Capture the cell that displays the provided text and extract its [x, y] central coordinate. 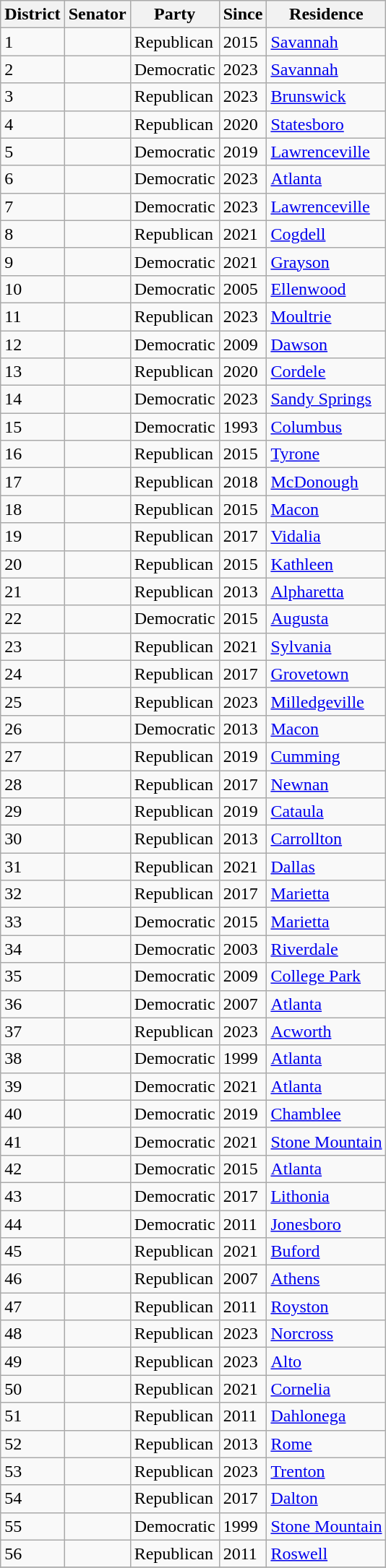
Royston [327, 1307]
Milledgeville [327, 701]
Kathleen [327, 564]
35 [33, 976]
30 [33, 839]
21 [33, 592]
Ellenwood [327, 289]
6 [33, 179]
Residence [327, 14]
Cogdell [327, 234]
3 [33, 97]
50 [33, 1389]
Columbus [327, 427]
Riverdale [327, 949]
District [33, 14]
27 [33, 756]
42 [33, 1169]
47 [33, 1307]
46 [33, 1279]
17 [33, 482]
15 [33, 427]
52 [33, 1444]
2005 [243, 289]
Alpharetta [327, 592]
44 [33, 1224]
Carrollton [327, 839]
31 [33, 867]
Cordele [327, 372]
25 [33, 701]
23 [33, 646]
Alto [327, 1361]
Party [175, 14]
Senator [97, 14]
Dallas [327, 867]
Brunswick [327, 97]
13 [33, 372]
54 [33, 1499]
Moultrie [327, 316]
9 [33, 261]
51 [33, 1416]
37 [33, 1031]
Statesboro [327, 124]
Sylvania [327, 646]
Sandy Springs [327, 399]
Chamblee [327, 1114]
1993 [243, 427]
Athens [327, 1279]
5 [33, 152]
Buford [327, 1252]
College Park [327, 976]
53 [33, 1471]
2003 [243, 949]
Grovetown [327, 674]
Grayson [327, 261]
Vidalia [327, 537]
32 [33, 894]
Cataula [327, 812]
26 [33, 729]
Dawson [327, 345]
55 [33, 1526]
33 [33, 922]
Trenton [327, 1471]
14 [33, 399]
7 [33, 207]
Roswell [327, 1554]
48 [33, 1334]
20 [33, 564]
28 [33, 784]
Norcross [327, 1334]
Dahlonega [327, 1416]
36 [33, 1004]
McDonough [327, 482]
12 [33, 345]
34 [33, 949]
Dalton [327, 1499]
Jonesboro [327, 1224]
24 [33, 674]
Cornelia [327, 1389]
Cumming [327, 756]
2018 [243, 482]
Rome [327, 1444]
22 [33, 619]
39 [33, 1086]
2 [33, 69]
19 [33, 537]
Tyrone [327, 454]
Since [243, 14]
1 [33, 42]
29 [33, 812]
49 [33, 1361]
10 [33, 289]
16 [33, 454]
8 [33, 234]
45 [33, 1252]
4 [33, 124]
11 [33, 316]
Acworth [327, 1031]
40 [33, 1114]
38 [33, 1059]
41 [33, 1141]
18 [33, 509]
56 [33, 1554]
Augusta [327, 619]
43 [33, 1196]
Lithonia [327, 1196]
Newnan [327, 784]
